Pinpoint the cell where the given text exists, returning its (x, y) midpoint coordinate. 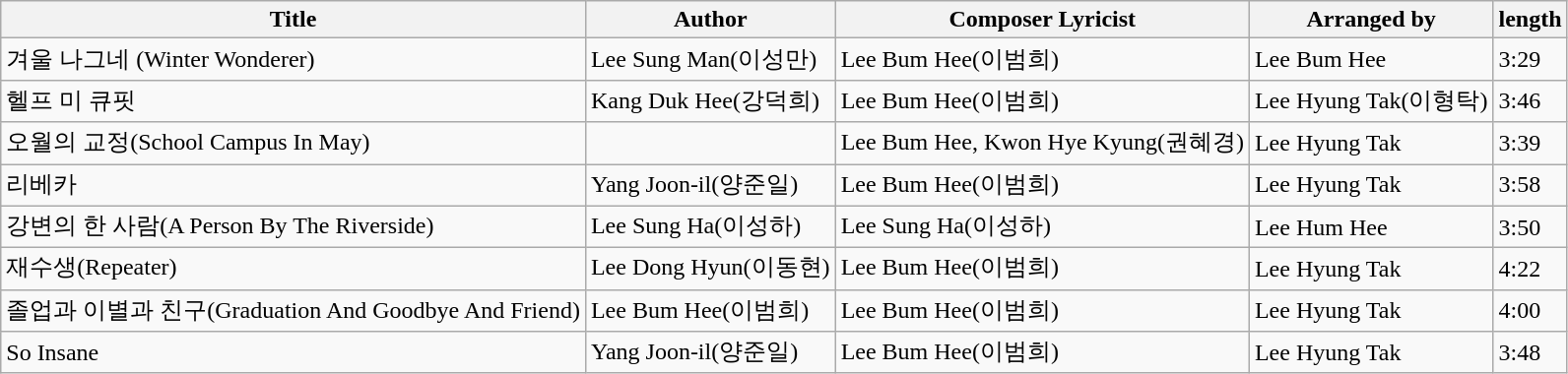
3:29 (1531, 59)
강변의 한 사람(A Person By The Riverside) (294, 226)
Composer Lyricist (1042, 20)
Lee Hyung Tak(이형탁) (1371, 100)
Arranged by (1371, 20)
Lee Sung Man(이성만) (710, 59)
재수생(Repeater) (294, 270)
오월의 교정(School Campus In May) (294, 144)
3:58 (1531, 185)
Lee Bum Hee, Kwon Hye Kyung(권혜경) (1042, 144)
리베카 (294, 185)
3:39 (1531, 144)
4:00 (1531, 311)
Lee Hum Hee (1371, 226)
Lee Bum Hee (1371, 59)
Author (710, 20)
Kang Duk Hee(강덕희) (710, 100)
4:22 (1531, 270)
헬프 미 큐핏 (294, 100)
3:48 (1531, 352)
So Insane (294, 352)
3:46 (1531, 100)
Title (294, 20)
length (1531, 20)
졸업과 이별과 친구(Graduation And Goodbye And Friend) (294, 311)
겨울 나그네 (Winter Wonderer) (294, 59)
Lee Dong Hyun(이동현) (710, 270)
3:50 (1531, 226)
